Extract the [x, y] coordinate from the center of the cell holding the provided text.  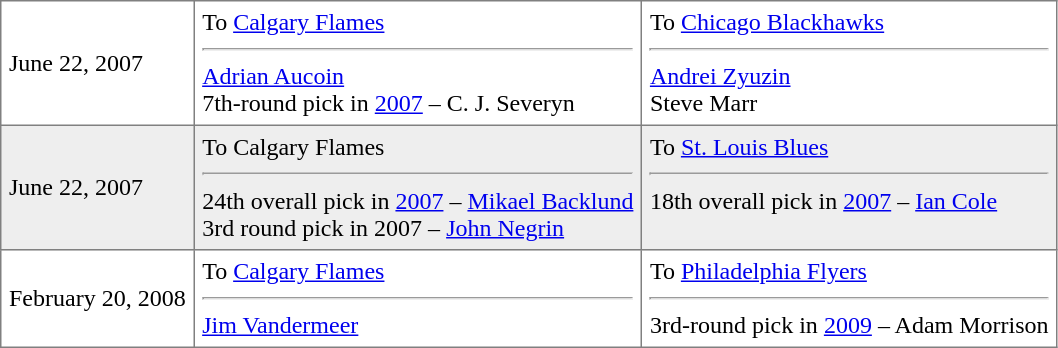
To Calgary Flames Jim Vandermeer [418, 299]
February 20, 2008 [98, 299]
To Calgary Flames Adrian Aucoin 7th-round pick in 2007 – C. J. Severyn [418, 63]
To St. Louis Blues 18th overall pick in 2007 – Ian Cole [850, 187]
To Philadelphia Flyers 3rd-round pick in 2009 – Adam Morrison [850, 299]
To Chicago Blackhawks Andrei Zyuzin Steve Marr [850, 63]
To Calgary Flames 24th overall pick in 2007 – Mikael Backlund 3rd round pick in 2007 – John Negrin [418, 187]
